Provide the (X, Y) coordinate of the cell's center where the given text is located.  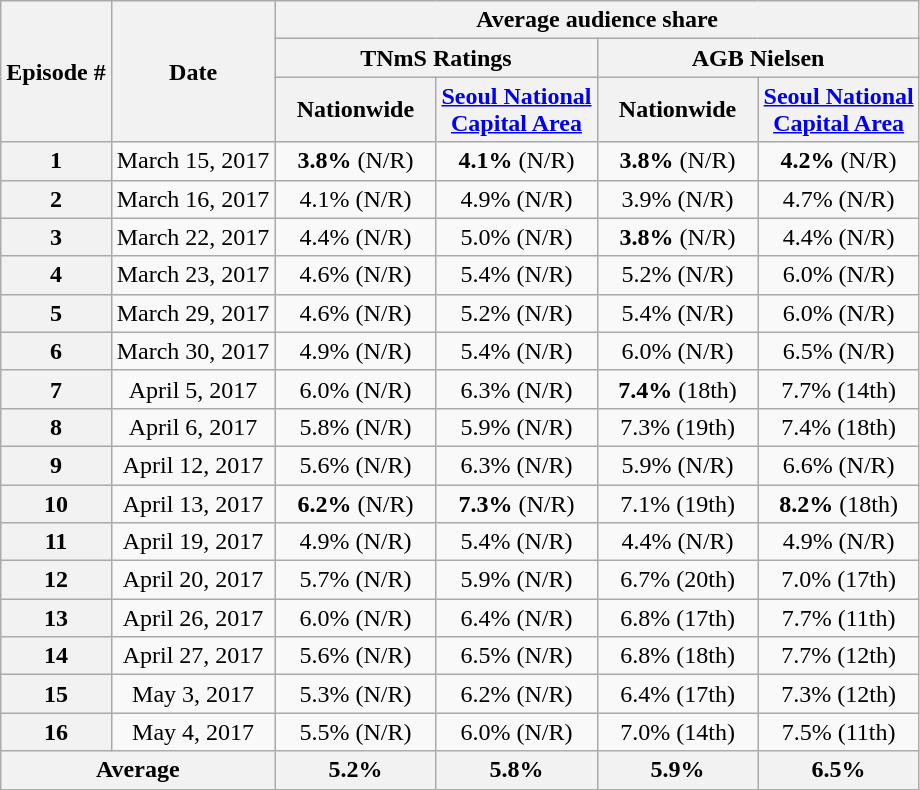
Episode # (56, 72)
3.9% (N/R) (678, 199)
13 (56, 618)
6.8% (18th) (678, 656)
5.8% (516, 770)
7.7% (14th) (838, 389)
16 (56, 732)
March 16, 2017 (193, 199)
11 (56, 542)
March 22, 2017 (193, 237)
2 (56, 199)
March 29, 2017 (193, 313)
April 26, 2017 (193, 618)
April 6, 2017 (193, 427)
7.1% (19th) (678, 503)
6.4% (17th) (678, 694)
April 12, 2017 (193, 465)
14 (56, 656)
7.5% (11th) (838, 732)
6.7% (20th) (678, 580)
8.2% (18th) (838, 503)
March 30, 2017 (193, 351)
4 (56, 275)
Average audience share (597, 20)
7.3% (12th) (838, 694)
April 5, 2017 (193, 389)
7.3% (19th) (678, 427)
12 (56, 580)
5.3% (N/R) (356, 694)
4.2% (N/R) (838, 161)
May 4, 2017 (193, 732)
Average (138, 770)
4.7% (N/R) (838, 199)
7.3% (N/R) (516, 503)
6.8% (17th) (678, 618)
March 23, 2017 (193, 275)
5.5% (N/R) (356, 732)
7.0% (17th) (838, 580)
5.0% (N/R) (516, 237)
15 (56, 694)
7.0% (14th) (678, 732)
April 20, 2017 (193, 580)
7 (56, 389)
April 27, 2017 (193, 656)
6 (56, 351)
5.7% (N/R) (356, 580)
5 (56, 313)
5.9% (678, 770)
April 19, 2017 (193, 542)
May 3, 2017 (193, 694)
7.7% (12th) (838, 656)
7.7% (11th) (838, 618)
1 (56, 161)
6.5% (838, 770)
6.6% (N/R) (838, 465)
AGB Nielsen (758, 58)
March 15, 2017 (193, 161)
TNmS Ratings (436, 58)
9 (56, 465)
5.2% (356, 770)
6.4% (N/R) (516, 618)
5.8% (N/R) (356, 427)
3 (56, 237)
Date (193, 72)
10 (56, 503)
April 13, 2017 (193, 503)
8 (56, 427)
